Identify which cell holds the provided text, then report its [X, Y] central coordinate. 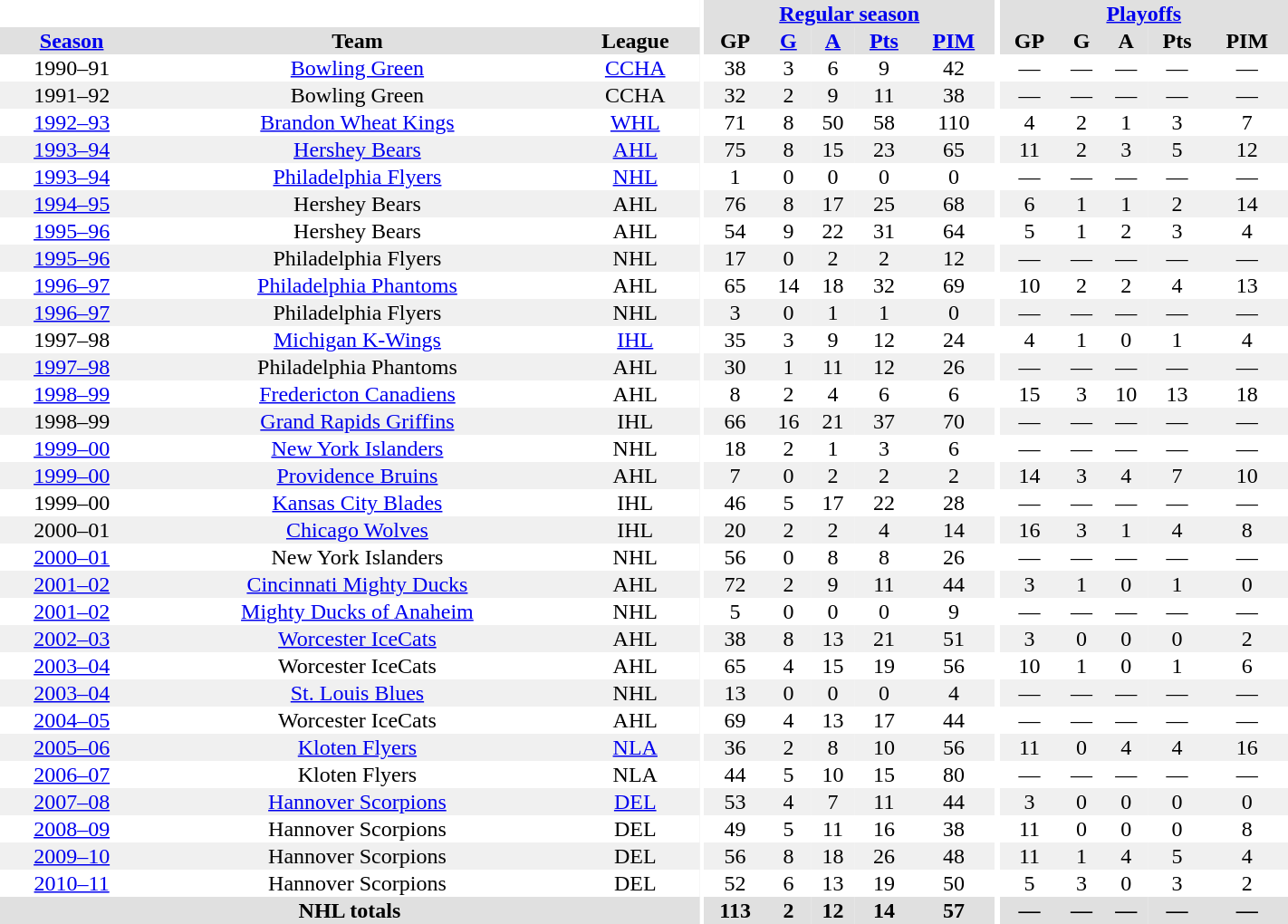
52 [735, 883]
42 [954, 68]
2007–08 [72, 802]
30 [735, 367]
2002–03 [72, 639]
1992–93 [72, 122]
Playoffs [1144, 14]
Chicago Wolves [357, 530]
76 [735, 204]
23 [884, 149]
36 [735, 747]
68 [954, 204]
2005–06 [72, 747]
Cincinnati Mighty Ducks [357, 584]
Michigan K-Wings [357, 340]
48 [954, 856]
League [636, 41]
2004–05 [72, 720]
Fredericton Canadiens [357, 394]
2009–10 [72, 856]
25 [884, 204]
St. Louis Blues [357, 693]
2006–07 [72, 775]
37 [884, 421]
64 [954, 231]
54 [735, 231]
35 [735, 340]
Team [357, 41]
1994–95 [72, 204]
Regular season [850, 14]
WHL [636, 122]
1991–92 [72, 95]
80 [954, 775]
Mighty Ducks of Anaheim [357, 611]
Kansas City Blades [357, 503]
Season [72, 41]
31 [884, 231]
51 [954, 639]
66 [735, 421]
113 [735, 910]
110 [954, 122]
Brandon Wheat Kings [357, 122]
57 [954, 910]
24 [954, 340]
2008–09 [72, 829]
1990–91 [72, 68]
72 [735, 584]
53 [735, 802]
46 [735, 503]
Providence Bruins [357, 476]
75 [735, 149]
20 [735, 530]
49 [735, 829]
71 [735, 122]
58 [884, 122]
NHL totals [350, 910]
28 [954, 503]
70 [954, 421]
2010–11 [72, 883]
Grand Rapids Griffins [357, 421]
